Scan for the cell matching the given text and deliver its [X, Y] coordinate at center. 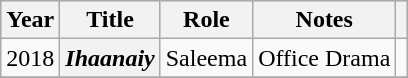
Notes [324, 20]
2018 [30, 58]
Saleema [206, 58]
Year [30, 20]
Ihaanaiy [110, 58]
Office Drama [324, 58]
Title [110, 20]
Role [206, 20]
